Output the [X, Y] coordinate of the center of the cell containing the given text.  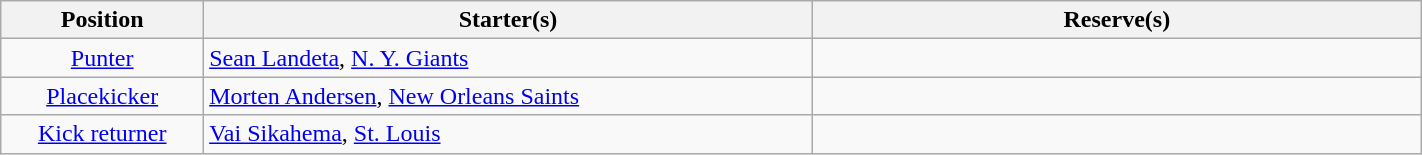
Kick returner [102, 134]
Reserve(s) [1116, 20]
Placekicker [102, 96]
Starter(s) [508, 20]
Punter [102, 58]
Vai Sikahema, St. Louis [508, 134]
Position [102, 20]
Sean Landeta, N. Y. Giants [508, 58]
Morten Andersen, New Orleans Saints [508, 96]
